Capture the cell that displays the provided text and extract its (x, y) central coordinate. 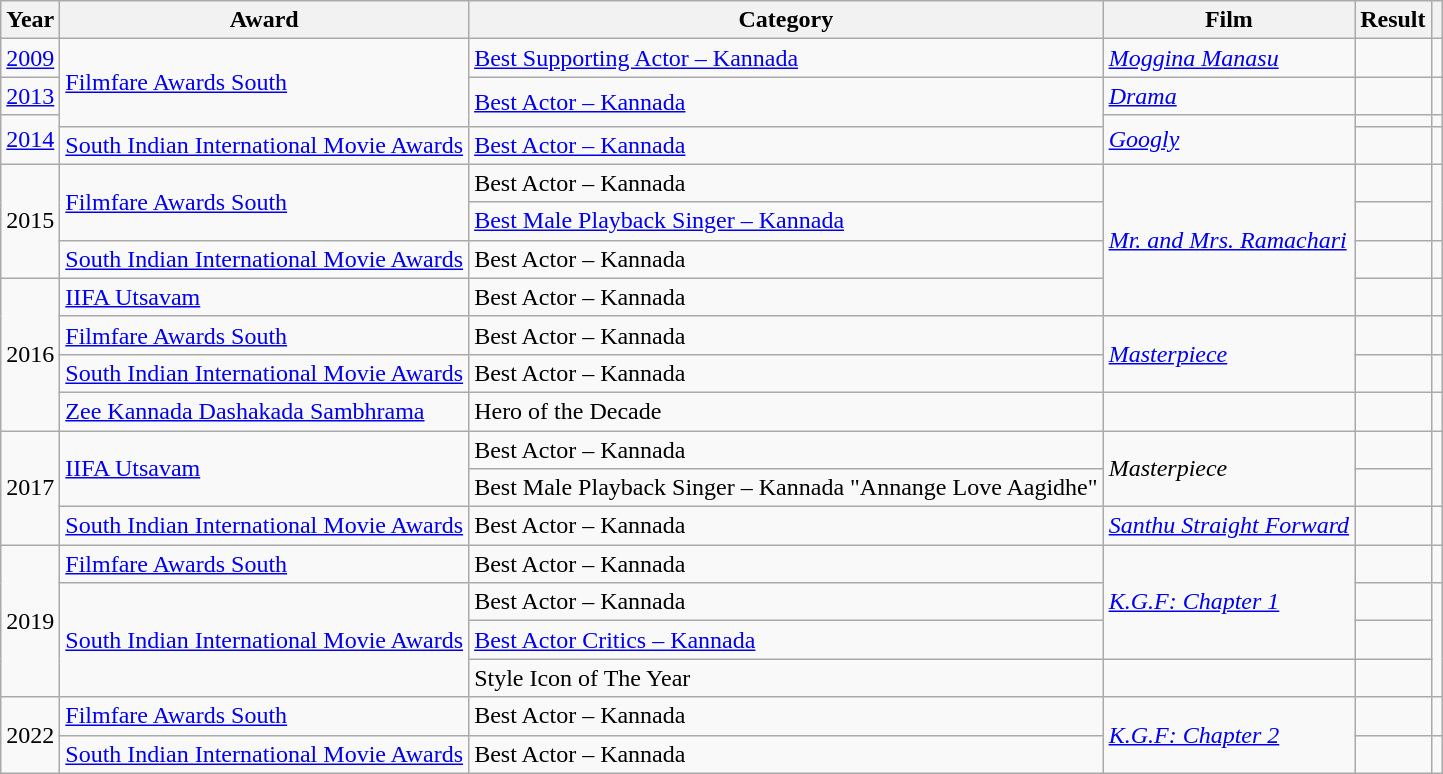
Moggina Manasu (1229, 58)
2013 (30, 96)
K.G.F: Chapter 1 (1229, 602)
2022 (30, 735)
Santhu Straight Forward (1229, 526)
Hero of the Decade (786, 411)
Category (786, 20)
Year (30, 20)
2015 (30, 221)
Best Male Playback Singer – Kannada (786, 221)
Best Male Playback Singer – Kannada "Annange Love Aagidhe" (786, 488)
Film (1229, 20)
Best Supporting Actor – Kannada (786, 58)
Best Actor Critics – Kannada (786, 640)
2019 (30, 621)
2009 (30, 58)
Zee Kannada Dashakada Sambhrama (264, 411)
Award (264, 20)
Style Icon of The Year (786, 678)
K.G.F: Chapter 2 (1229, 735)
Drama (1229, 96)
2016 (30, 354)
Result (1393, 20)
Mr. and Mrs. Ramachari (1229, 240)
2014 (30, 140)
2017 (30, 487)
Googly (1229, 140)
